Capture the cell that displays the provided text and extract its (x, y) central coordinate. 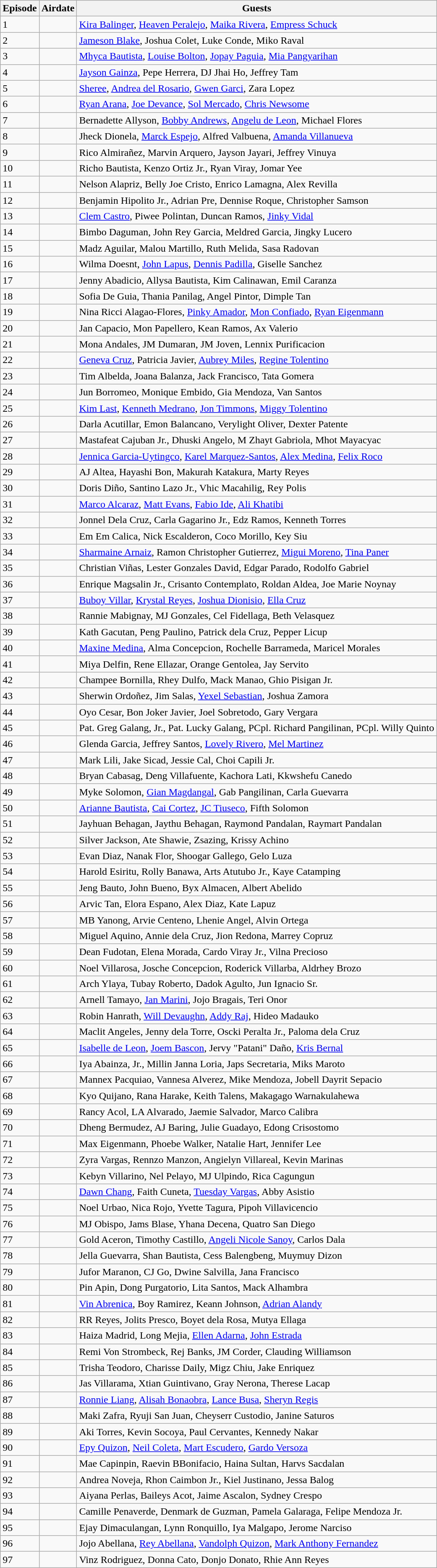
Arnell Tamayo, Jan Marini, Jojo Bragais, Teri Onor (257, 1000)
2 (20, 40)
Bimbo Daguman, John Rey Garcia, Meldred Garcia, Jingky Lucero (257, 232)
Jan Capacio, Mon Papellero, Kean Ramos, Ax Valerio (257, 328)
Jayson Gainza, Pepe Herrera, DJ Jhai Ho, Jeffrey Tam (257, 72)
29 (20, 472)
Champee Bornilla, Rhey Dulfo, Mack Manao, Ghio Pisigan Jr. (257, 680)
Zyra Vargas, Rennzo Manzon, Angielyn Villareal, Kevin Marinas (257, 1160)
Enrique Magsalin Jr., Crisanto Contemplato, Roldan Aldea, Joe Marie Noynay (257, 584)
Isabelle de Leon, Joem Bascon, Jervy "Patani" Daño, Kris Bernal (257, 1048)
44 (20, 712)
65 (20, 1048)
26 (20, 424)
Epy Quizon, Neil Coleta, Mart Escudero, Gardo Versoza (257, 1447)
46 (20, 744)
50 (20, 808)
Jenny Abadicio, Allysa Bautista, Kim Calinawan, Emil Caranza (257, 280)
Miya Delfin, Rene Ellazar, Orange Gentolea, Jay Servito (257, 664)
83 (20, 1336)
4 (20, 72)
AJ Altea, Hayashi Bon, Makurah Katakura, Marty Reyes (257, 472)
54 (20, 872)
24 (20, 392)
53 (20, 856)
Robin Hanrath, Will Devaughn, Addy Raj, Hideo Madauko (257, 1016)
48 (20, 776)
88 (20, 1415)
Kira Balinger, Heaven Peralejo, Maika Rivera, Empress Schuck (257, 24)
55 (20, 888)
Rico Almirañez, Marvin Arquero, Jayson Jayari, Jeffrey Vinuya (257, 152)
Darla Acutillar, Emon Balancano, Verylight Oliver, Dexter Patente (257, 424)
13 (20, 216)
Em Em Calica, Nick Escalderon, Coco Morillo, Key Siu (257, 536)
32 (20, 520)
Dawn Chang, Faith Cuneta, Tuesday Vargas, Abby Asistio (257, 1192)
74 (20, 1192)
37 (20, 600)
47 (20, 760)
Airdate (58, 8)
91 (20, 1463)
Pat. Greg Galang, Jr., Pat. Lucky Galang, PCpl. Richard Pangilinan, PCpl. Willy Quinto (257, 728)
15 (20, 248)
78 (20, 1256)
31 (20, 504)
40 (20, 648)
Maclit Angeles, Jenny dela Torre, Oscki Peralta Jr., Paloma dela Cruz (257, 1032)
Episode (20, 8)
Mark Lili, Jake Sicad, Jessie Cal, Choi Capili Jr. (257, 760)
Trisha Teodoro, Charisse Daily, Migz Chiu, Jake Enriquez (257, 1368)
Mannex Pacquiao, Vannesa Alverez, Mike Mendoza, Jobell Dayrit Sepacio (257, 1080)
25 (20, 408)
Jun Borromeo, Monique Embido, Gia Mendoza, Van Santos (257, 392)
Maki Zafra, Ryuji San Juan, Cheyserr Custodio, Janine Saturos (257, 1415)
Dean Fudotan, Elena Morada, Cardo Viray Jr., Vilna Precioso (257, 952)
Remi Von Strombeck, Rej Banks, JM Corder, Clauding Williamson (257, 1352)
Myke Solomon, Gian Magdangal, Gab Pangilinan, Carla Guevarra (257, 792)
20 (20, 328)
Nina Ricci Alagao-Flores, Pinky Amador, Mon Confiado, Ryan Eigenmann (257, 312)
38 (20, 616)
Mona Andales, JM Dumaran, JM Joven, Lennix Purificacion (257, 344)
81 (20, 1304)
1 (20, 24)
6 (20, 104)
62 (20, 1000)
Bryan Cabasag, Deng Villafuente, Kachora Lati, Kkwshefu Canedo (257, 776)
Benjamin Hipolito Jr., Adrian Pre, Dennise Roque, Christopher Samson (257, 200)
Jonnel Dela Cruz, Carla Gagarino Jr., Edz Ramos, Kenneth Torres (257, 520)
Jheck Dionela, Marck Espejo, Alfred Valbuena, Amanda Villanueva (257, 136)
73 (20, 1176)
90 (20, 1447)
33 (20, 536)
59 (20, 952)
28 (20, 456)
52 (20, 840)
92 (20, 1479)
Sharmaine Arnaiz, Ramon Christopher Gutierrez, Migui Moreno, Tina Paner (257, 552)
7 (20, 120)
67 (20, 1080)
Ejay Dimaculangan, Lynn Ronquillo, Iya Malgapo, Jerome Narciso (257, 1528)
Nelson Alapriz, Belly Joe Cristo, Enrico Lamagna, Alex Revilla (257, 184)
Aki Torres, Kevin Socoya, Paul Cervantes, Kennedy Nakar (257, 1431)
Madz Aguilar, Malou Martillo, Ruth Melida, Sasa Radovan (257, 248)
10 (20, 168)
51 (20, 824)
41 (20, 664)
12 (20, 200)
93 (20, 1496)
30 (20, 488)
58 (20, 936)
Kim Last, Kenneth Medrano, Jon Timmons, Miggy Tolentino (257, 408)
22 (20, 360)
Kebyn Villarino, Nel Pelayo, MJ Ulpindo, Rica Cagungun (257, 1176)
95 (20, 1528)
Richo Bautista, Kenzo Ortiz Jr., Ryan Viray, Jomar Yee (257, 168)
Jeng Bauto, John Bueno, Byx Almacen, Albert Abelido (257, 888)
Maxine Medina, Alma Concepcion, Rochelle Barrameda, Maricel Morales (257, 648)
9 (20, 152)
3 (20, 56)
Jameson Blake, Joshua Colet, Luke Conde, Miko Raval (257, 40)
Camille Penaverde, Denmark de Guzman, Pamela Galaraga, Felipe Mendoza Jr. (257, 1512)
45 (20, 728)
Clem Castro, Piwee Polintan, Duncan Ramos, Jinky Vidal (257, 216)
Jella Guevarra, Shan Bautista, Cess Balengbeng, Muymuy Dizon (257, 1256)
Jojo Abellana, Rey Abellana, Vandolph Quizon, Mark Anthony Fernandez (257, 1544)
56 (20, 904)
87 (20, 1400)
85 (20, 1368)
Harold Esiritu, Rolly Banawa, Arts Atutubo Jr., Kaye Catamping (257, 872)
Christian Viñas, Lester Gonzales David, Edgar Parado, Rodolfo Gabriel (257, 568)
Sheree, Andrea del Rosario, Gwen Garci, Zara Lopez (257, 88)
Ryan Arana, Joe Devance, Sol Mercado, Chris Newsome (257, 104)
Jennica Garcia-Uytingco, Karel Marquez-Santos, Alex Medina, Felix Roco (257, 456)
60 (20, 968)
68 (20, 1096)
Haiza Madrid, Long Mejia, Ellen Adarna, John Estrada (257, 1336)
Kyo Quijano, Rana Harake, Keith Talens, Makagago Warnakulahewa (257, 1096)
Evan Diaz, Nanak Flor, Shoogar Gallego, Gelo Luza (257, 856)
69 (20, 1112)
Jufor Maranon, CJ Go, Dwine Salvilla, Jana Francisco (257, 1272)
14 (20, 232)
80 (20, 1288)
76 (20, 1224)
Marco Alcaraz, Matt Evans, Fabio Ide, Ali Khatibi (257, 504)
Andrea Noveja, Rhon Caimbon Jr., Kiel Justinano, Jessa Balog (257, 1479)
23 (20, 376)
Ronnie Liang, Alisah Bonaobra, Lance Busa, Sheryn Regis (257, 1400)
8 (20, 136)
Mae Capinpin, Raevin BBonifacio, Haina Sultan, Harvs Sacdalan (257, 1463)
Silver Jackson, Ate Shawie, Zsazing, Krissy Achino (257, 840)
MJ Obispo, Jams Blase, Yhana Decena, Quatro San Diego (257, 1224)
18 (20, 296)
Pin Apin, Dong Purgatorio, Lita Santos, Mack Alhambra (257, 1288)
Glenda Garcia, Jeffrey Santos, Lovely Rivero, Mel Martinez (257, 744)
Noel Villarosa, Josche Concepcion, Roderick Villarba, Aldrhey Brozo (257, 968)
16 (20, 264)
Wilma Doesnt, John Lapus, Dennis Padilla, Giselle Sanchez (257, 264)
Gold Aceron, Timothy Castillo, Angeli Nicole Sanoy, Carlos Dala (257, 1240)
79 (20, 1272)
94 (20, 1512)
Arianne Bautista, Cai Cortez, JC Tiuseco, Fifth Solomon (257, 808)
21 (20, 344)
35 (20, 568)
Kath Gacutan, Peng Paulino, Patrick dela Cruz, Pepper Licup (257, 632)
75 (20, 1208)
89 (20, 1431)
86 (20, 1384)
Rancy Acol, LA Alvarado, Jaemie Salvador, Marco Calibra (257, 1112)
39 (20, 632)
49 (20, 792)
MB Yanong, Arvie Centeno, Lhenie Angel, Alvin Ortega (257, 920)
42 (20, 680)
96 (20, 1544)
Miguel Aquino, Annie dela Cruz, Jion Redona, Marrey Copruz (257, 936)
84 (20, 1352)
Doris Diño, Santino Lazo Jr., Vhic Macahilig, Rey Polis (257, 488)
Tim Albelda, Joana Balanza, Jack Francisco, Tata Gomera (257, 376)
97 (20, 1560)
Vinz Rodriguez, Donna Cato, Donjo Donato, Rhie Ann Reyes (257, 1560)
Sofia De Guia, Thania Panilag, Angel Pintor, Dimple Tan (257, 296)
77 (20, 1240)
27 (20, 440)
71 (20, 1144)
Noel Urbao, Nica Rojo, Yvette Tagura, Pipoh Villavicencio (257, 1208)
Oyo Cesar, Bon Joker Javier, Joel Sobretodo, Gary Vergara (257, 712)
Buboy Villar, Krystal Reyes, Joshua Dionisio, Ella Cruz (257, 600)
72 (20, 1160)
11 (20, 184)
Jas Villarama, Xtian Guintivano, Gray Nerona, Therese Lacap (257, 1384)
57 (20, 920)
RR Reyes, Jolits Presco, Boyet dela Rosa, Mutya Ellaga (257, 1320)
63 (20, 1016)
Arch Ylaya, Tubay Roberto, Dadok Agulto, Jun Ignacio Sr. (257, 984)
64 (20, 1032)
82 (20, 1320)
Bernadette Allyson, Bobby Andrews, Angelu de Leon, Michael Flores (257, 120)
Max Eigenmann, Phoebe Walker, Natalie Hart, Jennifer Lee (257, 1144)
61 (20, 984)
Rannie Mabignay, MJ Gonzales, Cel Fidellaga, Beth Velasquez (257, 616)
Arvic Tan, Elora Espano, Alex Diaz, Kate Lapuz (257, 904)
Vin Abrenica, Boy Ramirez, Keann Johnson, Adrian Alandy (257, 1304)
Mhyca Bautista, Louise Bolton, Jopay Paguia, Mia Pangyarihan (257, 56)
Mastafeat Cajuban Jr., Dhuski Angelo, M Zhayt Gabriola, Mhot Mayacyac (257, 440)
34 (20, 552)
Iya Abainza, Jr., Millin Janna Loria, Japs Secretaria, Miks Maroto (257, 1064)
Aiyana Perlas, Baileys Acot, Jaime Ascalon, Sydney Crespo (257, 1496)
17 (20, 280)
Sherwin Ordoñez, Jim Salas, Yexel Sebastian, Joshua Zamora (257, 696)
66 (20, 1064)
19 (20, 312)
Jayhuan Behagan, Jaythu Behagan, Raymond Pandalan, Raymart Pandalan (257, 824)
5 (20, 88)
Guests (257, 8)
43 (20, 696)
Geneva Cruz, Patricia Javier, Aubrey Miles, Regine Tolentino (257, 360)
70 (20, 1128)
Dheng Bermudez, AJ Baring, Julie Guadayo, Edong Crisostomo (257, 1128)
36 (20, 584)
